Extract the [x, y] coordinate from the center of the cell holding the provided text.  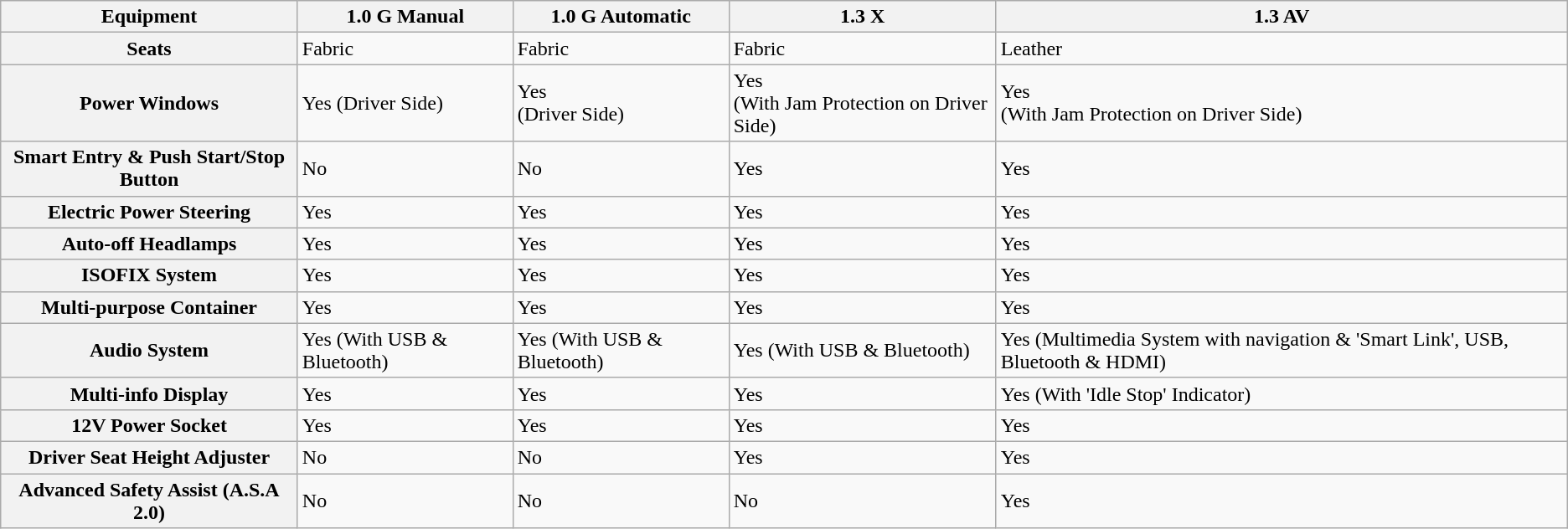
Multi-purpose Container [149, 307]
12V Power Socket [149, 425]
ISOFIX System [149, 275]
Electric Power Steering [149, 212]
Yes (Multimedia System with navigation & 'Smart Link', USB, Bluetooth & HDMI) [1282, 350]
1.0 G Automatic [621, 17]
Smart Entry & Push Start/Stop Button [149, 169]
Equipment [149, 17]
Advanced Safety Assist (A.S.A 2.0) [149, 501]
1.0 G Manual [405, 17]
Multi-info Display [149, 393]
Yes (Driver Side) [405, 103]
Audio System [149, 350]
1.3 AV [1282, 17]
1.3 X [863, 17]
Power Windows [149, 103]
Seats [149, 49]
Yes(Driver Side) [621, 103]
Leather [1282, 49]
Auto-off Headlamps [149, 244]
Driver Seat Height Adjuster [149, 457]
Yes (With 'Idle Stop' Indicator) [1282, 393]
